From the cell containing the given text, extract its center point as (x, y) coordinate. 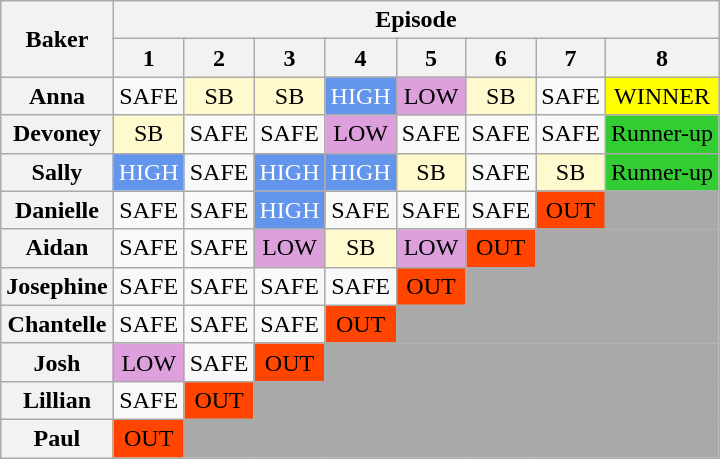
Paul (57, 438)
6 (501, 58)
Sally (57, 172)
Aidan (57, 248)
5 (431, 58)
Devoney (57, 134)
Baker (57, 39)
8 (662, 58)
Episode (416, 20)
3 (290, 58)
Chantelle (57, 324)
Josephine (57, 286)
Lillian (57, 400)
Josh (57, 362)
4 (360, 58)
2 (219, 58)
Danielle (57, 210)
Anna (57, 96)
7 (571, 58)
WINNER (662, 96)
1 (148, 58)
